Extract the (X, Y) coordinate from the center of the cell holding the provided text.  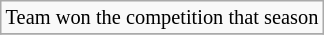
Team won the competition that season (162, 17)
